Output the [X, Y] coordinate of the center of the cell containing the given text.  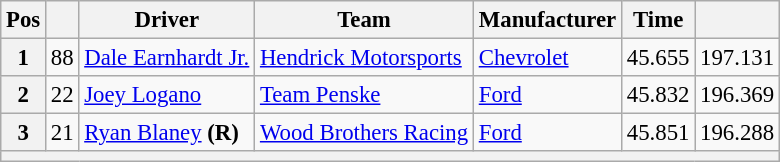
22 [62, 95]
197.131 [738, 58]
Team Penske [364, 95]
Chevrolet [547, 58]
Pos [24, 20]
Hendrick Motorsports [364, 58]
88 [62, 58]
21 [62, 133]
Team [364, 20]
45.655 [658, 58]
Time [658, 20]
2 [24, 95]
Dale Earnhardt Jr. [167, 58]
3 [24, 133]
196.288 [738, 133]
45.832 [658, 95]
Joey Logano [167, 95]
Ryan Blaney (R) [167, 133]
Driver [167, 20]
Wood Brothers Racing [364, 133]
Manufacturer [547, 20]
196.369 [738, 95]
1 [24, 58]
45.851 [658, 133]
